Extract the (X, Y) coordinate from the center of the cell holding the provided text.  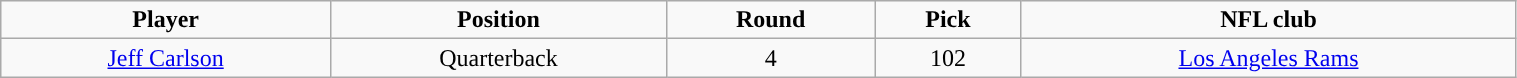
Round (770, 20)
Los Angeles Rams (1268, 58)
Player (166, 20)
Quarterback (498, 58)
Jeff Carlson (166, 58)
Pick (948, 20)
NFL club (1268, 20)
4 (770, 58)
102 (948, 58)
Position (498, 20)
